Return the (x, y) coordinate for the center point of the cell that contains the specified text.  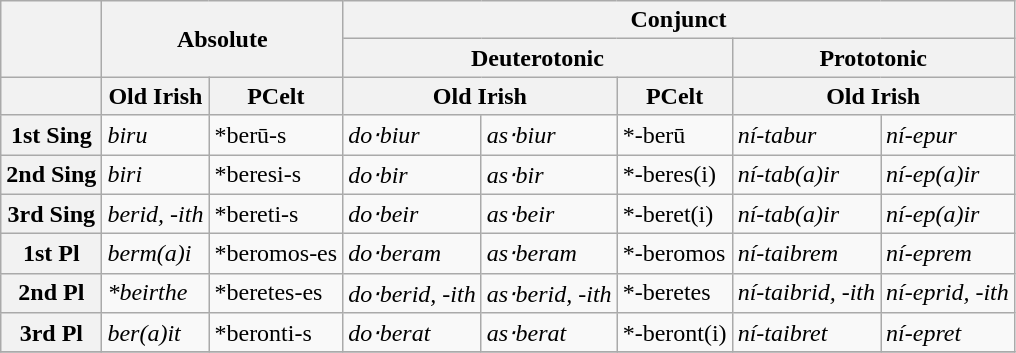
as⋅biur (549, 135)
as⋅bir (549, 174)
do⋅beram (412, 254)
do⋅bir (412, 174)
ber(a)it (156, 333)
*beresi-s (276, 174)
berid, -ith (156, 214)
*-berū (674, 135)
*beretes-es (276, 293)
ní-taibrem (806, 254)
as⋅berid, -ith (549, 293)
ní-eprid, -ith (948, 293)
do⋅beir (412, 214)
3rd Pl (52, 333)
*bereti-s (276, 214)
as⋅beram (549, 254)
do⋅biur (412, 135)
do⋅berat (412, 333)
as⋅beir (549, 214)
*-beretes (674, 293)
*berū-s (276, 135)
2nd Sing (52, 174)
do⋅berid, -ith (412, 293)
berm(a)i (156, 254)
ní-epur (948, 135)
3rd Sing (52, 214)
as⋅berat (549, 333)
*-beres(i) (674, 174)
*-beret(i) (674, 214)
*beronti-s (276, 333)
Absolute (222, 39)
ní-eprem (948, 254)
*-beromos (674, 254)
*beromos-es (276, 254)
Deuterotonic (538, 58)
1st Sing (52, 135)
*beirthe (156, 293)
2nd Pl (52, 293)
ní-tabur (806, 135)
*-beront(i) (674, 333)
ní-taibrid, -ith (806, 293)
Prototonic (873, 58)
ní-epret (948, 333)
biru (156, 135)
ní-taibret (806, 333)
1st Pl (52, 254)
biri (156, 174)
Conjunct (679, 20)
